Return [X, Y] of the center of cell containing provided text 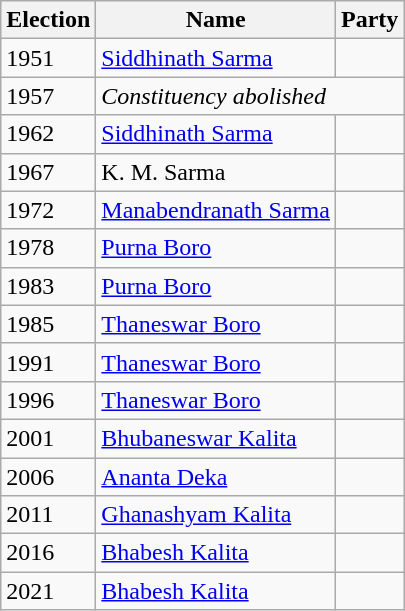
2016 [48, 553]
K. M. Sarma [216, 172]
Name [216, 20]
Election [48, 20]
1951 [48, 58]
Constituency abolished [250, 96]
Party [369, 20]
Ghanashyam Kalita [216, 515]
Bhubaneswar Kalita [216, 438]
1957 [48, 96]
1985 [48, 324]
1991 [48, 362]
1983 [48, 286]
1972 [48, 210]
1967 [48, 172]
2011 [48, 515]
Ananta Deka [216, 477]
1978 [48, 248]
2006 [48, 477]
2021 [48, 591]
Manabendranath Sarma [216, 210]
2001 [48, 438]
1962 [48, 134]
1996 [48, 400]
